For the text-containing cell, return its midpoint in (x, y) coordinate format. 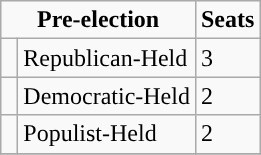
Populist-Held (107, 134)
3 (227, 58)
Seats (227, 20)
Republican-Held (107, 58)
Pre-election (98, 20)
Democratic-Held (107, 96)
